Output the (X, Y) coordinate of the center of the cell containing the given text.  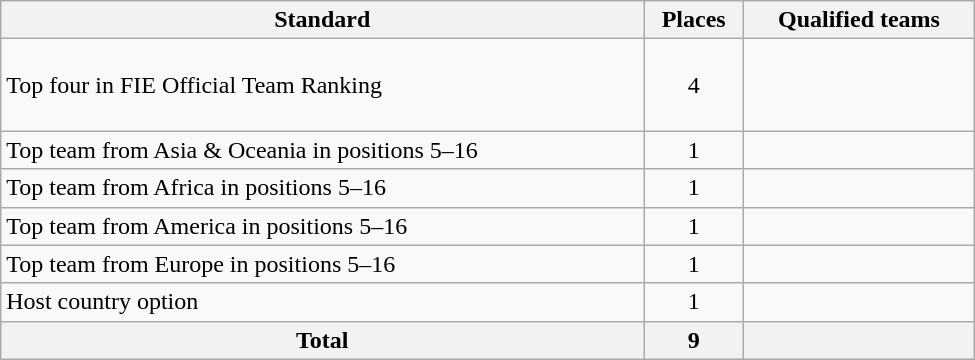
Standard (322, 20)
Top team from Europe in positions 5–16 (322, 264)
9 (694, 340)
Host country option (322, 302)
Places (694, 20)
Top team from Africa in positions 5–16 (322, 188)
Qualified teams (860, 20)
Total (322, 340)
Top team from America in positions 5–16 (322, 226)
4 (694, 85)
Top four in FIE Official Team Ranking (322, 85)
Top team from Asia & Oceania in positions 5–16 (322, 150)
